Locate the cell with the specified text and output its [x, y] center coordinate. 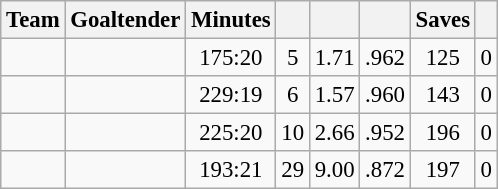
225:20 [231, 133]
196 [442, 133]
10 [292, 133]
.960 [385, 95]
2.66 [334, 133]
143 [442, 95]
193:21 [231, 170]
29 [292, 170]
.872 [385, 170]
.962 [385, 58]
Saves [442, 20]
.952 [385, 133]
Team [33, 20]
1.71 [334, 58]
Minutes [231, 20]
197 [442, 170]
229:19 [231, 95]
5 [292, 58]
6 [292, 95]
175:20 [231, 58]
1.57 [334, 95]
125 [442, 58]
Goaltender [126, 20]
9.00 [334, 170]
